For the text-containing cell, return its midpoint in [X, Y] coordinate format. 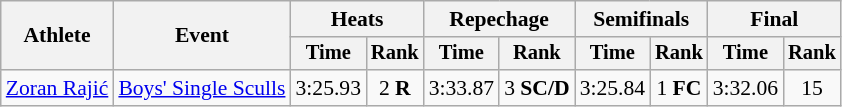
3:33.87 [462, 88]
3:32.06 [746, 88]
Boys' Single Sculls [202, 88]
Event [202, 36]
2 R [395, 88]
Athlete [58, 36]
3 SC/D [537, 88]
Repechage [500, 19]
Semifinals [642, 19]
1 FC [679, 88]
3:25.93 [328, 88]
3:25.84 [612, 88]
Final [774, 19]
15 [812, 88]
Heats [358, 19]
Zoran Rajić [58, 88]
